Find where the given text appears and provide that cell's center as [x, y] coordinate. 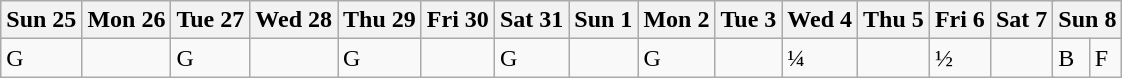
F [1106, 58]
Mon 26 [126, 20]
Sun 25 [42, 20]
Wed 4 [820, 20]
Mon 2 [676, 20]
½ [960, 58]
Tue 27 [210, 20]
Fri 6 [960, 20]
Sat 7 [1021, 20]
Sun 1 [604, 20]
Sat 31 [531, 20]
¼ [820, 58]
Tue 3 [748, 20]
Fri 30 [458, 20]
Thu 29 [380, 20]
Wed 28 [294, 20]
B [1071, 58]
Sun 8 [1088, 20]
Thu 5 [894, 20]
